From the cell containing the given text, extract its center point as [x, y] coordinate. 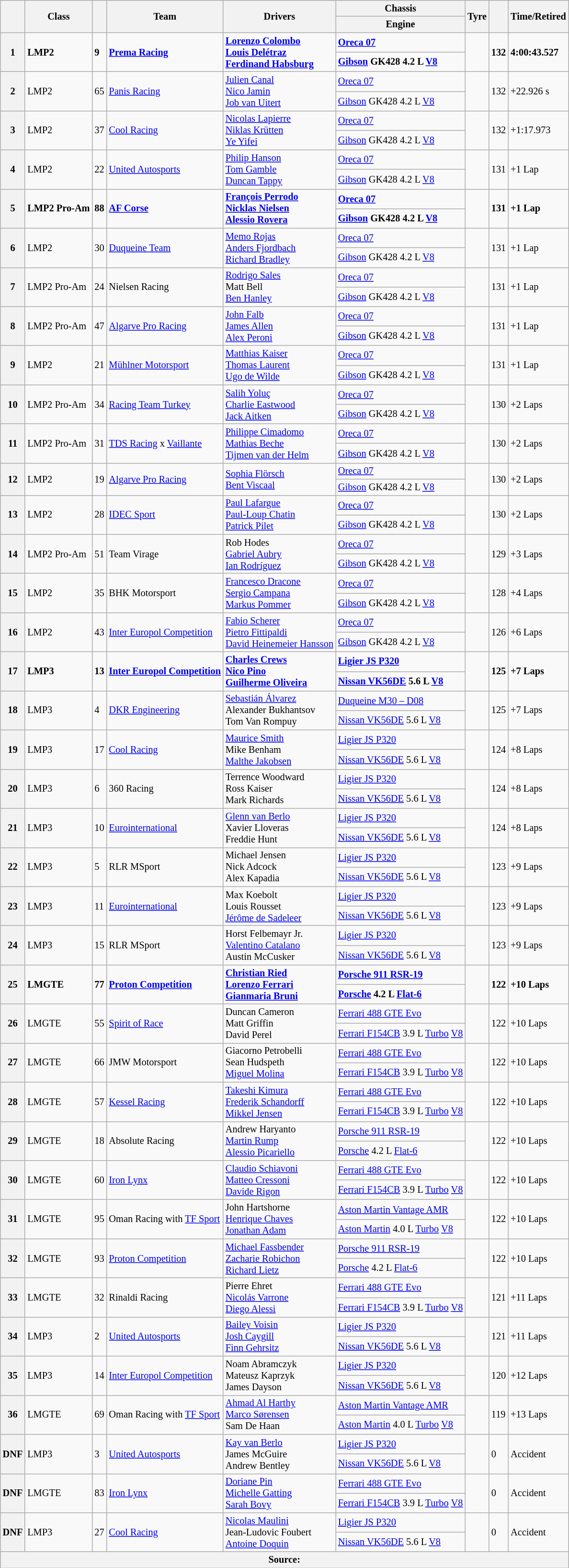
Michael Fassbender Zacharie Robichon Richard Lietz [280, 1258]
Francesco Dracone Sergio Campana Markus Pommer [280, 593]
12 [13, 479]
Team [165, 16]
Maurice Smith Mike Benham Malthe Jakobsen [280, 749]
Takeshi Kimura Frederik Schandorff Mikkel Jensen [280, 1102]
88 [99, 208]
Glenn van Berlo Xavier Lloveras Freddie Hunt [280, 828]
Chassis [400, 8]
Duqueine M30 – D08 [400, 701]
Engine [400, 24]
Christian Ried Lorenzo Ferrari Gianmaria Bruni [280, 984]
37 [99, 130]
57 [99, 1102]
AF Corse [165, 208]
126 [499, 632]
128 [499, 593]
Class [58, 16]
69 [99, 1415]
51 [99, 554]
23 [13, 906]
+13 Laps [538, 1415]
Pierre Ehret Nicolás Varrone Diego Alessi [280, 1297]
Rinaldi Racing [165, 1297]
29 [13, 1141]
+4 Laps [538, 593]
Mühlner Motorsport [165, 365]
16 [13, 632]
93 [99, 1258]
Rob Hodes Gabriel Aubry Ian Rodríguez [280, 554]
+12 Laps [538, 1376]
Absolute Racing [165, 1141]
Max Koebolt Louis Rousset Jérôme de Sadeleer [280, 906]
TDS Racing x Vaillante [165, 443]
Team Virage [165, 554]
Kay van Berlo James McGuire Andrew Bentley [280, 1454]
Kessel Racing [165, 1102]
360 Racing [165, 789]
Salih Yoluç Charlie Eastwood Jack Aitken [280, 404]
65 [99, 91]
Julien Canal Nico Jamin Job van Uitert [280, 91]
Philip Hanson Tom Gamble Duncan Tappy [280, 170]
John Hartshorne Henrique Chaves Jonathan Adam [280, 1219]
33 [13, 1297]
129 [499, 554]
Sophia Flörsch Bent Viscaal [280, 479]
Paul Lafargue Paul-Loup Chatin Patrick Pilet [280, 515]
Nicolas Maulini Jean-Ludovic Foubert Antoine Doquin [280, 1532]
Time/Retired [538, 16]
Nicolas Lapierre Niklas Krütten Ye Yifei [280, 130]
Claudio Schiavoni Matteo Cressoni Davide Rigon [280, 1180]
François Perrodo Nicklas Nielsen Alessio Rovera [280, 208]
Giacorno Petrobelli Sean Hudspeth Miguel Molina [280, 1062]
Lorenzo Colombo Louis Delétraz Ferdinand Habsburg [280, 52]
Nielsen Racing [165, 287]
JMW Motorsport [165, 1062]
Panis Racing [165, 91]
Spirit of Race [165, 1024]
Fabio Scherer Pietro Fittipaldi David Heinemeier Hansson [280, 632]
Racing Team Turkey [165, 404]
John Falb James Allen Alex Peroni [280, 326]
Horst Felbemayr Jr. Valentino Catalano Austin McCusker [280, 945]
36 [13, 1415]
Bailey Voisin Josh Caygill Finn Gehrsitz [280, 1337]
Drivers [280, 16]
Rodrigo Sales Matt Bell Ben Hanley [280, 287]
DKR Engineering [165, 710]
Tyre [477, 16]
95 [99, 1219]
83 [99, 1493]
Ahmad Al Harthy Marco Sørensen Sam De Haan [280, 1415]
Terrence Woodward Ross Kaiser Mark Richards [280, 789]
+3 Laps [538, 554]
26 [13, 1024]
Duqueine Team [165, 248]
Doriane Pin Michelle Gatting Sarah Bovy [280, 1493]
25 [13, 984]
43 [99, 632]
77 [99, 984]
Charles Crews Nico Pino Guilherme Oliveira [280, 671]
Duncan Cameron Matt Griffin David Perel [280, 1024]
Philippe Cimadomo Mathias Beche Tijmen van der Helm [280, 443]
Michael Jensen Nick Adcock Alex Kapadia [280, 867]
Noam Abramczyk Mateusz Kaprzyk James Dayson [280, 1376]
+22.926 s [538, 91]
47 [99, 326]
60 [99, 1180]
7 [13, 287]
Source: [284, 1560]
119 [499, 1415]
+1:17.973 [538, 130]
BHK Motorsport [165, 593]
Andrew Haryanto Martin Rump Alessio Picariello [280, 1141]
55 [99, 1024]
120 [499, 1376]
Matthias Kaiser Thomas Laurent Ugo de Wilde [280, 365]
+6 Laps [538, 632]
8 [13, 326]
20 [13, 789]
4:00:43.527 [538, 52]
IDEC Sport [165, 515]
1 [13, 52]
Sebastián Álvarez Alexander Bukhantsov Tom Van Rompuy [280, 710]
66 [99, 1062]
Memo Rojas Anders Fjordbach Richard Bradley [280, 248]
Prema Racing [165, 52]
